Scan for the cell matching the given text and deliver its (X, Y) coordinate at center. 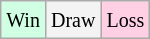
Loss (126, 20)
Draw (72, 20)
Win (24, 20)
